From the cell containing the given text, extract its center point as [X, Y] coordinate. 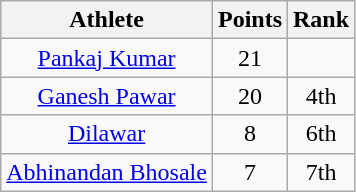
8 [250, 134]
Pankaj Kumar [107, 58]
7 [250, 172]
Ganesh Pawar [107, 96]
Athlete [107, 20]
Points [250, 20]
20 [250, 96]
21 [250, 58]
6th [322, 134]
7th [322, 172]
4th [322, 96]
Rank [322, 20]
Dilawar [107, 134]
Abhinandan Bhosale [107, 172]
